Provide the [X, Y] coordinate of the cell's center where the given text is located.  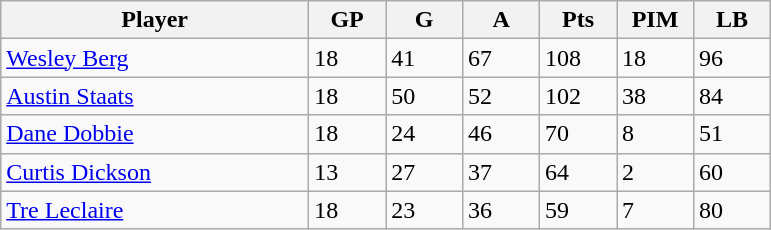
A [502, 20]
GP [348, 20]
27 [424, 172]
102 [578, 96]
80 [732, 210]
46 [502, 134]
41 [424, 58]
37 [502, 172]
70 [578, 134]
Pts [578, 20]
23 [424, 210]
13 [348, 172]
50 [424, 96]
8 [654, 134]
2 [654, 172]
Tre Leclaire [155, 210]
Wesley Berg [155, 58]
51 [732, 134]
52 [502, 96]
7 [654, 210]
108 [578, 58]
Curtis Dickson [155, 172]
PIM [654, 20]
Dane Dobbie [155, 134]
64 [578, 172]
60 [732, 172]
G [424, 20]
Austin Staats [155, 96]
LB [732, 20]
Player [155, 20]
67 [502, 58]
96 [732, 58]
59 [578, 210]
36 [502, 210]
38 [654, 96]
84 [732, 96]
24 [424, 134]
